Locate the cell with the specified text and output its [X, Y] center coordinate. 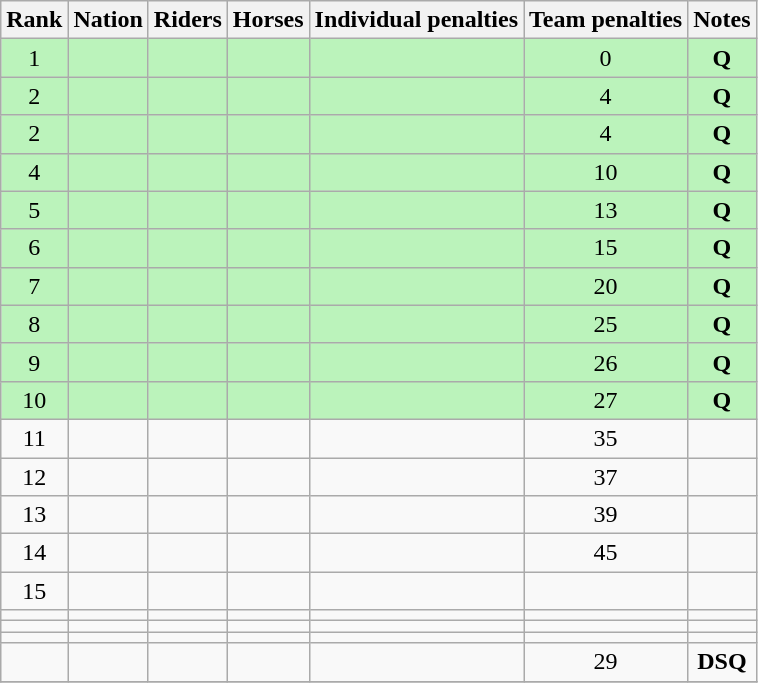
Individual penalties [416, 20]
Riders [188, 20]
5 [34, 210]
14 [34, 553]
37 [606, 477]
DSQ [722, 662]
27 [606, 400]
20 [606, 286]
39 [606, 515]
Team penalties [606, 20]
45 [606, 553]
Rank [34, 20]
Nation [108, 20]
26 [606, 362]
25 [606, 324]
Horses [268, 20]
11 [34, 438]
12 [34, 477]
Notes [722, 20]
8 [34, 324]
7 [34, 286]
0 [606, 58]
1 [34, 58]
6 [34, 248]
9 [34, 362]
35 [606, 438]
29 [606, 662]
